Find where the given text appears and provide that cell's center as [X, Y] coordinate. 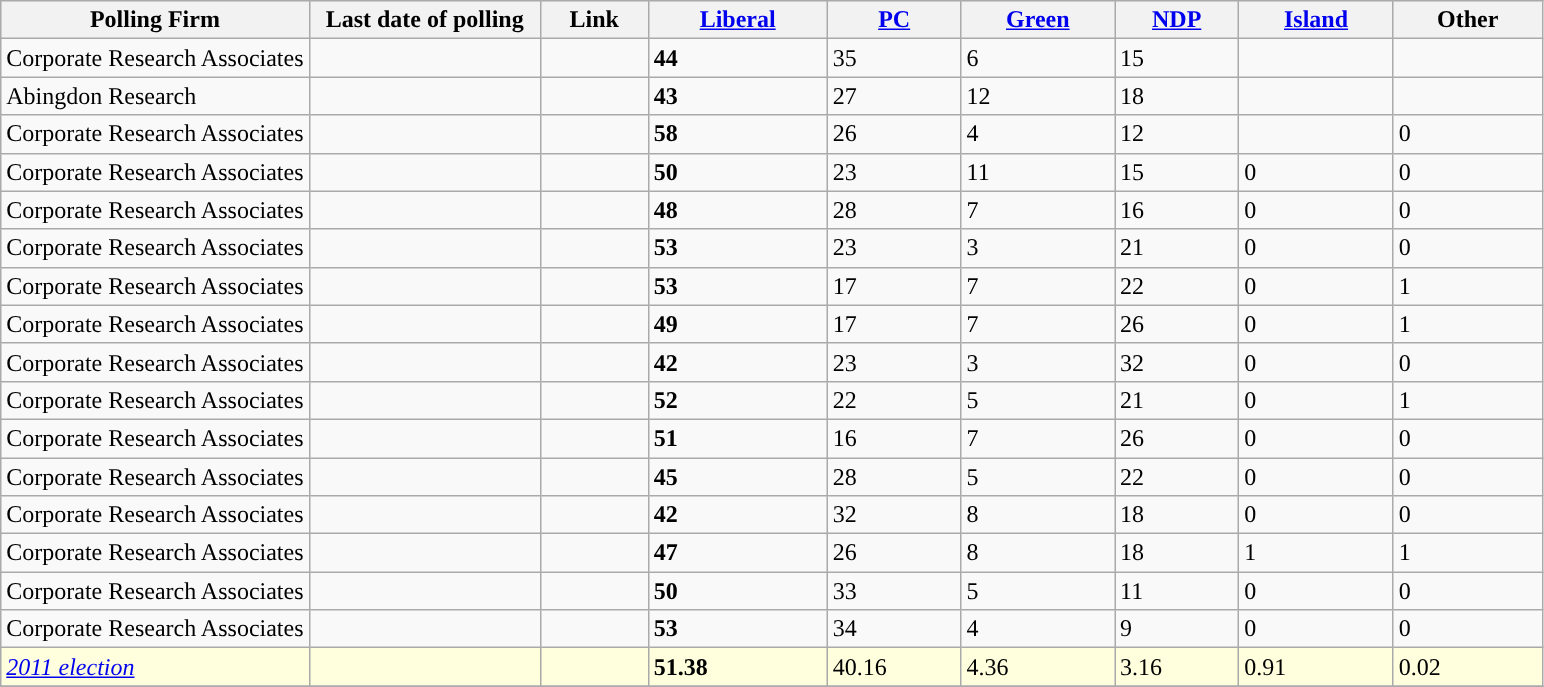
40.16 [894, 667]
6 [1038, 58]
49 [738, 324]
51.38 [738, 667]
35 [894, 58]
PC [894, 20]
43 [738, 96]
Green [1038, 20]
0.91 [1316, 667]
Other [1468, 20]
3.16 [1177, 667]
33 [894, 591]
9 [1177, 629]
Island [1316, 20]
48 [738, 210]
NDP [1177, 20]
2011 election [155, 667]
Link [594, 20]
Abingdon Research [155, 96]
Liberal [738, 20]
51 [738, 438]
44 [738, 58]
27 [894, 96]
Polling Firm [155, 20]
0.02 [1468, 667]
45 [738, 477]
52 [738, 400]
4.36 [1038, 667]
58 [738, 134]
Last date of polling [424, 20]
34 [894, 629]
47 [738, 553]
